Determine the (X, Y) coordinate at the center of the cell enclosing the given text.  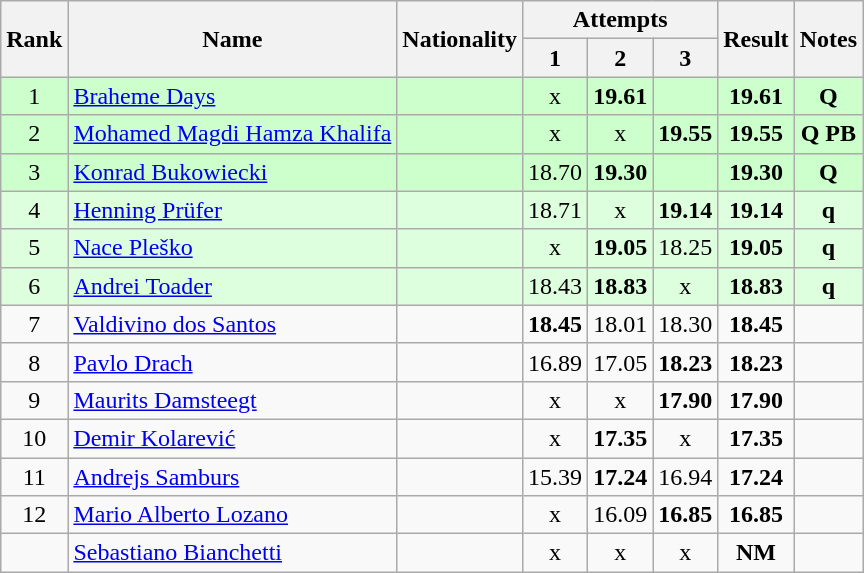
Henning Prüfer (232, 210)
Maurits Damsteegt (232, 400)
Valdivino dos Santos (232, 324)
Mario Alberto Lozano (232, 515)
Q PB (828, 134)
Nationality (460, 39)
5 (34, 248)
Attempts (620, 20)
Notes (828, 39)
NM (756, 553)
Sebastiano Bianchetti (232, 553)
18.43 (556, 286)
Nace Pleško (232, 248)
10 (34, 438)
12 (34, 515)
Andrejs Samburs (232, 477)
Name (232, 39)
Pavlo Drach (232, 362)
16.94 (686, 477)
Andrei Toader (232, 286)
9 (34, 400)
15.39 (556, 477)
17.05 (620, 362)
Demir Kolarević (232, 438)
16.09 (620, 515)
Mohamed Magdi Hamza Khalifa (232, 134)
18.01 (620, 324)
11 (34, 477)
4 (34, 210)
Braheme Days (232, 96)
18.70 (556, 172)
16.89 (556, 362)
8 (34, 362)
6 (34, 286)
18.25 (686, 248)
Konrad Bukowiecki (232, 172)
Rank (34, 39)
18.71 (556, 210)
7 (34, 324)
Result (756, 39)
18.30 (686, 324)
